Detect which cell encompasses the target text, then output its [X, Y] center coordinate. 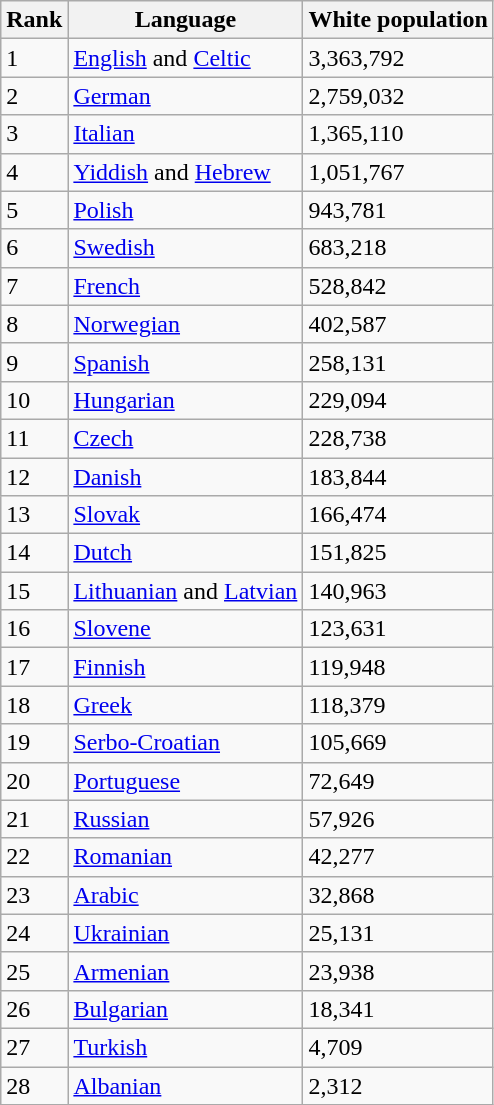
Arabic [186, 895]
26 [34, 1009]
23,938 [398, 971]
Lithuanian and Latvian [186, 591]
943,781 [398, 210]
13 [34, 515]
1,365,110 [398, 134]
21 [34, 819]
Slovak [186, 515]
166,474 [398, 515]
18 [34, 705]
Russian [186, 819]
20 [34, 781]
German [186, 96]
7 [34, 286]
Spanish [186, 362]
2 [34, 96]
Rank [34, 20]
72,649 [398, 781]
9 [34, 362]
5 [34, 210]
42,277 [398, 857]
32,868 [398, 895]
17 [34, 667]
6 [34, 248]
1 [34, 58]
18,341 [398, 1009]
15 [34, 591]
Finnish [186, 667]
11 [34, 438]
229,094 [398, 400]
Armenian [186, 971]
23 [34, 895]
28 [34, 1085]
1,051,767 [398, 172]
Polish [186, 210]
Norwegian [186, 324]
3 [34, 134]
140,963 [398, 591]
14 [34, 553]
White population [398, 20]
22 [34, 857]
105,669 [398, 743]
16 [34, 629]
10 [34, 400]
123,631 [398, 629]
119,948 [398, 667]
4 [34, 172]
258,131 [398, 362]
Portuguese [186, 781]
228,738 [398, 438]
57,926 [398, 819]
25,131 [398, 933]
English and Celtic [186, 58]
Dutch [186, 553]
118,379 [398, 705]
Slovene [186, 629]
French [186, 286]
Italian [186, 134]
151,825 [398, 553]
Language [186, 20]
183,844 [398, 477]
12 [34, 477]
Danish [186, 477]
3,363,792 [398, 58]
Bulgarian [186, 1009]
4,709 [398, 1047]
27 [34, 1047]
2,759,032 [398, 96]
Swedish [186, 248]
24 [34, 933]
Greek [186, 705]
Hungarian [186, 400]
19 [34, 743]
683,218 [398, 248]
Turkish [186, 1047]
25 [34, 971]
Albanian [186, 1085]
2,312 [398, 1085]
Yiddish and Hebrew [186, 172]
Romanian [186, 857]
528,842 [398, 286]
Ukrainian [186, 933]
402,587 [398, 324]
8 [34, 324]
Serbo-Croatian [186, 743]
Czech [186, 438]
